Provide the (X, Y) coordinate of the cell's center where the given text is located.  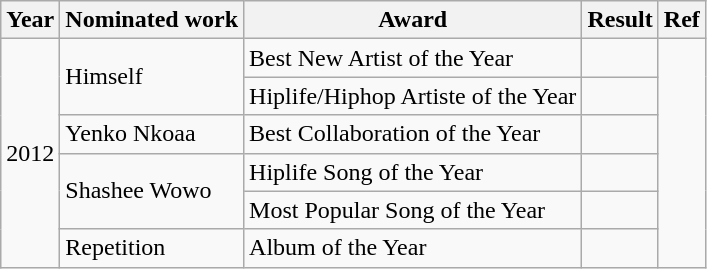
Album of the Year (413, 248)
Most Popular Song of the Year (413, 210)
Hiplife/Hiphop Artiste of the Year (413, 96)
Award (413, 20)
Hiplife Song of the Year (413, 172)
Year (30, 20)
Repetition (152, 248)
Ref (682, 20)
Best New Artist of the Year (413, 58)
Himself (152, 77)
Result (620, 20)
Best Collaboration of the Year (413, 134)
Nominated work (152, 20)
Yenko Nkoaa (152, 134)
2012 (30, 153)
Shashee Wowo (152, 191)
